Search for the cell housing the specified text and yield its [X, Y] center coordinate. 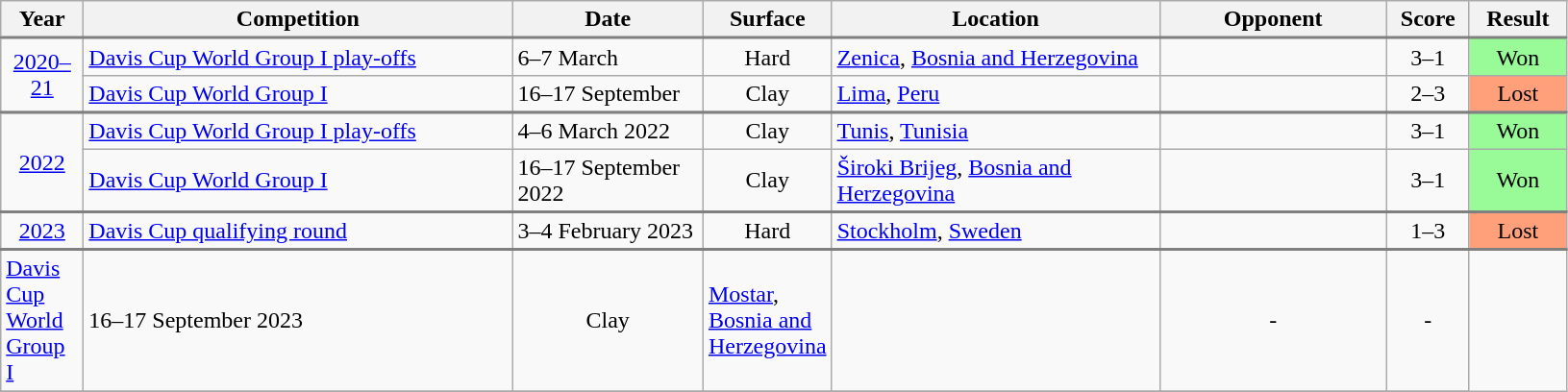
16–17 September 2023 [298, 321]
Lima, Peru [996, 93]
4–6 March 2022 [608, 131]
Score [1428, 19]
Stockholm, Sweden [996, 231]
Surface [767, 19]
16–17 September 2022 [608, 181]
Mostar, Bosnia and Herzegovina [767, 321]
Davis Cup qualifying round [298, 231]
Opponent [1273, 19]
Result [1517, 19]
6–7 March [608, 58]
Široki Brijeg, Bosnia and Herzegovina [996, 181]
Tunis, Tunisia [996, 131]
2023 [42, 231]
Location [996, 19]
3–4 February 2023 [608, 231]
Year [42, 19]
16–17 September [608, 93]
2022 [42, 161]
2–3 [1428, 93]
Competition [298, 19]
1–3 [1428, 231]
Date [608, 19]
2020–21 [42, 75]
Zenica, Bosnia and Herzegovina [996, 58]
